Scan for the cell matching the given text and deliver its (X, Y) coordinate at center. 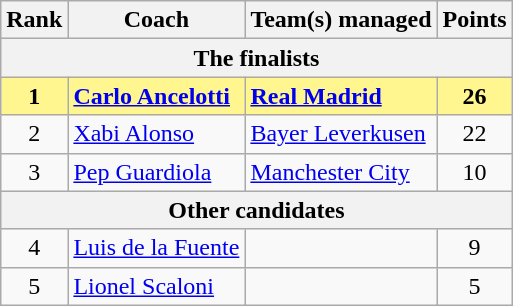
22 (474, 134)
Coach (156, 20)
Xabi Alonso (156, 134)
Bayer Leverkusen (341, 134)
Rank (34, 20)
Manchester City (341, 172)
9 (474, 248)
Real Madrid (341, 96)
26 (474, 96)
The finalists (256, 58)
Team(s) managed (341, 20)
3 (34, 172)
Lionel Scaloni (156, 286)
Other candidates (256, 210)
Pep Guardiola (156, 172)
2 (34, 134)
Points (474, 20)
10 (474, 172)
Carlo Ancelotti (156, 96)
4 (34, 248)
Luis de la Fuente (156, 248)
1 (34, 96)
